Determine the [X, Y] coordinate at the center of the cell enclosing the given text.  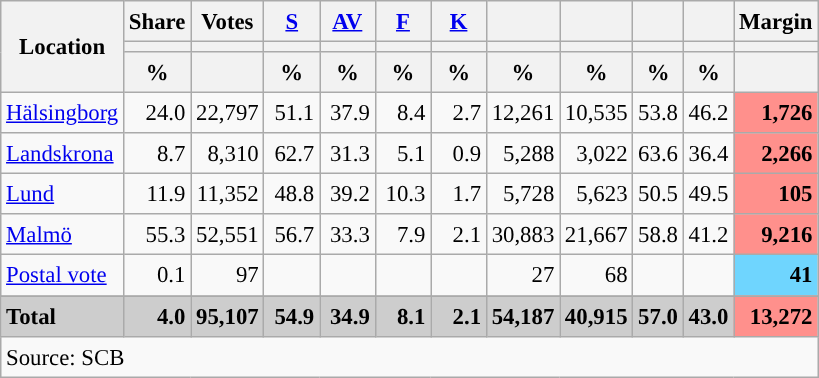
21,667 [596, 234]
31.3 [348, 154]
11.9 [158, 194]
105 [776, 194]
11,352 [228, 194]
8.4 [403, 114]
10,535 [596, 114]
Margin [776, 22]
40,915 [596, 316]
51.1 [292, 114]
54.9 [292, 316]
Landskrona [62, 154]
57.0 [658, 316]
S [292, 22]
55.3 [158, 234]
41.2 [708, 234]
2.7 [459, 114]
8.1 [403, 316]
7.9 [403, 234]
5,728 [522, 194]
Malmö [62, 234]
56.7 [292, 234]
43.0 [708, 316]
1.7 [459, 194]
58.8 [658, 234]
68 [596, 276]
52,551 [228, 234]
37.9 [348, 114]
27 [522, 276]
F [403, 22]
63.6 [658, 154]
48.8 [292, 194]
0.9 [459, 154]
10.3 [403, 194]
95,107 [228, 316]
53.8 [658, 114]
62.7 [292, 154]
8.7 [158, 154]
Location [62, 47]
13,272 [776, 316]
33.3 [348, 234]
41 [776, 276]
50.5 [658, 194]
Total [62, 316]
49.5 [708, 194]
24.0 [158, 114]
34.9 [348, 316]
Votes [228, 22]
22,797 [228, 114]
4.0 [158, 316]
Postal vote [62, 276]
Hälsingborg [62, 114]
9,216 [776, 234]
3,022 [596, 154]
12,261 [522, 114]
36.4 [708, 154]
K [459, 22]
97 [228, 276]
5,623 [596, 194]
8,310 [228, 154]
1,726 [776, 114]
39.2 [348, 194]
Share [158, 22]
Lund [62, 194]
5.1 [403, 154]
2,266 [776, 154]
5,288 [522, 154]
Source: SCB [410, 356]
54,187 [522, 316]
30,883 [522, 234]
AV [348, 22]
0.1 [158, 276]
46.2 [708, 114]
